Capture the cell that displays the provided text and extract its (x, y) central coordinate. 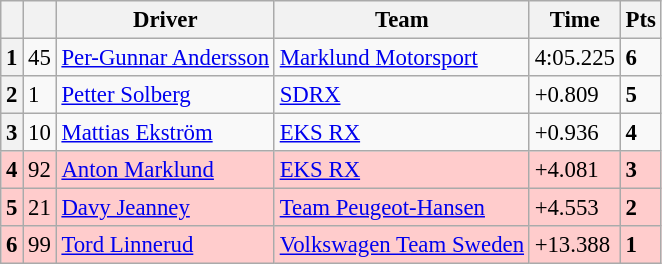
Mattias Ekström (165, 133)
SDRX (402, 95)
21 (40, 208)
+4.081 (574, 170)
Tord Linnerud (165, 245)
+4.553 (574, 208)
Volkswagen Team Sweden (402, 245)
Time (574, 20)
92 (40, 170)
4:05.225 (574, 58)
Marklund Motorsport (402, 58)
10 (40, 133)
Anton Marklund (165, 170)
Team Peugeot-Hansen (402, 208)
+0.936 (574, 133)
99 (40, 245)
Petter Solberg (165, 95)
+13.388 (574, 245)
Driver (165, 20)
Team (402, 20)
+0.809 (574, 95)
Davy Jeanney (165, 208)
45 (40, 58)
Pts (640, 20)
Per-Gunnar Andersson (165, 58)
